From the cell containing the given text, extract its center point as (X, Y) coordinate. 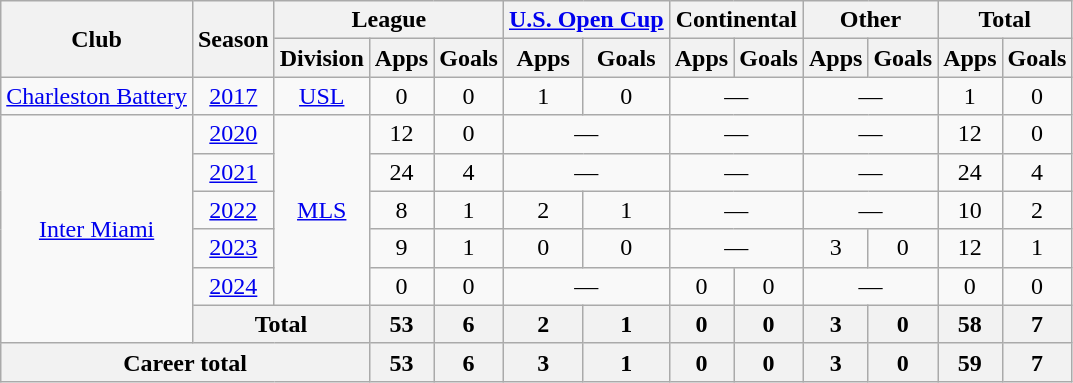
Charleston Battery (97, 96)
10 (970, 210)
2017 (233, 96)
2020 (233, 134)
MLS (322, 210)
Season (233, 39)
Continental (736, 20)
Club (97, 39)
59 (970, 362)
USL (322, 96)
Other (870, 20)
8 (401, 210)
2022 (233, 210)
2024 (233, 286)
League (388, 20)
9 (401, 248)
2023 (233, 248)
2021 (233, 172)
58 (970, 324)
Career total (186, 362)
U.S. Open Cup (586, 20)
Division (322, 58)
Inter Miami (97, 229)
